Output the [X, Y] coordinate of the center of the cell containing the given text.  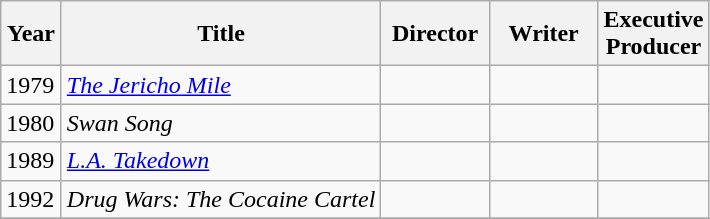
1979 [32, 85]
ExecutiveProducer [654, 34]
1980 [32, 123]
1989 [32, 161]
Director [436, 34]
Drug Wars: The Cocaine Cartel [221, 199]
Year [32, 34]
Writer [544, 34]
1992 [32, 199]
L.A. Takedown [221, 161]
Title [221, 34]
Swan Song [221, 123]
The Jericho Mile [221, 85]
